Provide the (x, y) coordinate of the cell's center where the given text is located.  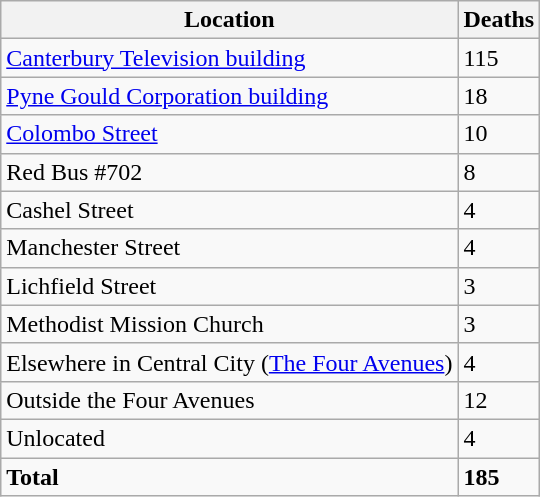
115 (499, 58)
Manchester Street (230, 248)
Canterbury Television building (230, 58)
8 (499, 172)
10 (499, 134)
Methodist Mission Church (230, 324)
Unlocated (230, 438)
Location (230, 20)
185 (499, 477)
Total (230, 477)
Lichfield Street (230, 286)
Deaths (499, 20)
Outside the Four Avenues (230, 400)
Cashel Street (230, 210)
12 (499, 400)
18 (499, 96)
Colombo Street (230, 134)
Elsewhere in Central City (The Four Avenues) (230, 362)
Pyne Gould Corporation building (230, 96)
Red Bus #702 (230, 172)
